Identify which cell holds the provided text, then report its [X, Y] central coordinate. 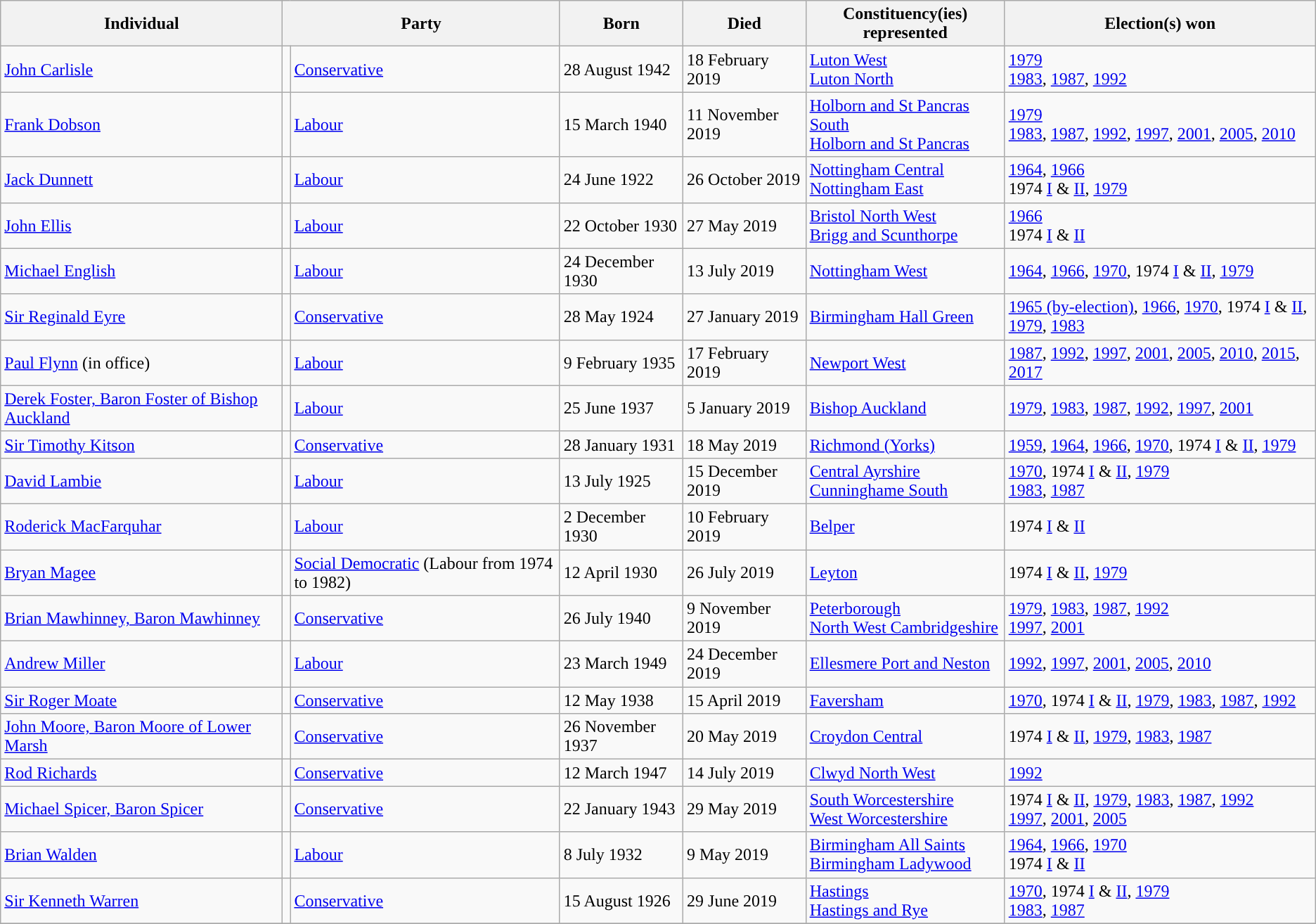
28 May 1924 [621, 316]
27 May 2019 [745, 225]
1964, 1966, 1970, 1974 I & II, 1979 [1160, 271]
1992, 1997, 2001, 2005, 2010 [1160, 664]
19791983, 1987, 1992 [1160, 69]
Michael Spicer, Baron Spicer [142, 809]
Died [745, 24]
1965 (by-election), 1966, 1970, 1974 I & II, 1979, 1983 [1160, 316]
1974 I & II [1160, 526]
Faversham [905, 700]
13 July 2019 [745, 271]
5 January 2019 [745, 408]
Sir Roger Moate [142, 700]
Birmingham All SaintsBirmingham Ladywood [905, 855]
Central AyrshireCunninghame South [905, 481]
1992 [1160, 773]
18 February 2019 [745, 69]
15 December 2019 [745, 481]
9 February 1935 [621, 363]
18 May 2019 [745, 444]
2 December 1930 [621, 526]
Nottingham West [905, 271]
John Ellis [142, 225]
15 April 2019 [745, 700]
22 October 1930 [621, 225]
Leyton [905, 572]
Andrew Miller [142, 664]
Party [421, 24]
10 February 2019 [745, 526]
15 March 1940 [621, 124]
1970, 1974 I & II, 1979, 1983, 1987, 1992 [1160, 700]
South WorcestershireWest Worcestershire [905, 809]
Born [621, 24]
23 March 1949 [621, 664]
Brian Walden [142, 855]
29 May 2019 [745, 809]
1987, 1992, 1997, 2001, 2005, 2010, 2015, 2017 [1160, 363]
Nottingham CentralNottingham East [905, 180]
9 May 2019 [745, 855]
Brian Mawhinney, Baron Mawhinney [142, 619]
1974 I & II, 1979, 1983, 1987 [1160, 737]
HastingsHastings and Rye [905, 900]
1959, 1964, 1966, 1970, 1974 I & II, 1979 [1160, 444]
1974 I & II, 1979, 1983, 1987, 19921997, 2001, 2005 [1160, 809]
24 December 2019 [745, 664]
27 January 2019 [745, 316]
Luton WestLuton North [905, 69]
1964, 1966, 19701974 I & II [1160, 855]
26 October 2019 [745, 180]
John Moore, Baron Moore of Lower Marsh [142, 737]
9 November 2019 [745, 619]
Rod Richards [142, 773]
1974 I & II, 1979 [1160, 572]
1979, 1983, 1987, 1992, 1997, 2001 [1160, 408]
Bristol North WestBrigg and Scunthorpe [905, 225]
Ellesmere Port and Neston [905, 664]
Sir Timothy Kitson [142, 444]
28 August 1942 [621, 69]
25 June 1937 [621, 408]
12 April 1930 [621, 572]
29 June 2019 [745, 900]
Individual [142, 24]
12 March 1947 [621, 773]
11 November 2019 [745, 124]
1964, 19661974 I & II, 1979 [1160, 180]
14 July 2019 [745, 773]
12 May 1938 [621, 700]
Roderick MacFarquhar [142, 526]
Bishop Auckland [905, 408]
1979, 1983, 1987, 19921997, 2001 [1160, 619]
Derek Foster, Baron Foster of Bishop Auckland [142, 408]
26 November 1937 [621, 737]
Birmingham Hall Green [905, 316]
24 December 1930 [621, 271]
28 January 1931 [621, 444]
Newport West [905, 363]
22 January 1943 [621, 809]
Sir Kenneth Warren [142, 900]
Bryan Magee [142, 572]
Frank Dobson [142, 124]
PeterboroughNorth West Cambridgeshire [905, 619]
19661974 I & II [1160, 225]
19791983, 1987, 1992, 1997, 2001, 2005, 2010 [1160, 124]
Clwyd North West [905, 773]
Sir Reginald Eyre [142, 316]
Belper [905, 526]
Jack Dunnett [142, 180]
Paul Flynn (in office) [142, 363]
24 June 1922 [621, 180]
8 July 1932 [621, 855]
17 February 2019 [745, 363]
26 July 1940 [621, 619]
Holborn and St Pancras SouthHolborn and St Pancras [905, 124]
15 August 1926 [621, 900]
Michael English [142, 271]
Election(s) won [1160, 24]
Constituency(ies) represented [905, 24]
John Carlisle [142, 69]
Croydon Central [905, 737]
26 July 2019 [745, 572]
13 July 1925 [621, 481]
Richmond (Yorks) [905, 444]
20 May 2019 [745, 737]
Social Democratic (Labour from 1974 to 1982) [425, 572]
David Lambie [142, 481]
